Extract the [x, y] coordinate from the center of the cell holding the provided text.  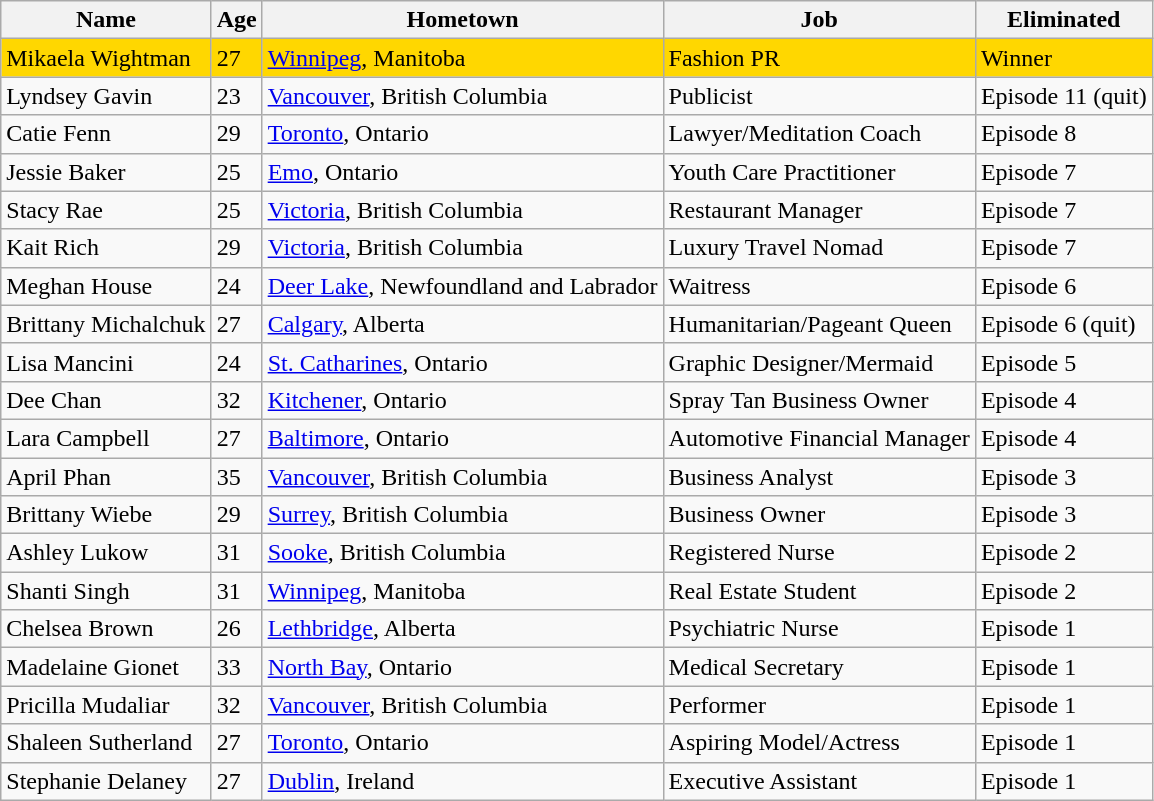
Episode 5 [1064, 362]
Madelaine Gionet [106, 667]
Real Estate Student [819, 591]
35 [236, 477]
Jessie Baker [106, 172]
Meghan House [106, 286]
Registered Nurse [819, 553]
Surrey, British Columbia [462, 515]
Dublin, Ireland [462, 781]
Calgary, Alberta [462, 324]
Lethbridge, Alberta [462, 629]
Aspiring Model/Actress [819, 743]
Lisa Mancini [106, 362]
Hometown [462, 20]
Business Analyst [819, 477]
Pricilla Mudaliar [106, 705]
Episode 6 (quit) [1064, 324]
Psychiatric Nurse [819, 629]
Chelsea Brown [106, 629]
Stephanie Delaney [106, 781]
Business Owner [819, 515]
Fashion PR [819, 58]
Shaleen Sutherland [106, 743]
Winner [1064, 58]
Stacy Rae [106, 210]
Kait Rich [106, 248]
Lawyer/Meditation Coach [819, 134]
Medical Secretary [819, 667]
Restaurant Manager [819, 210]
Dee Chan [106, 400]
Kitchener, Ontario [462, 400]
Automotive Financial Manager [819, 438]
Performer [819, 705]
St. Catharines, Ontario [462, 362]
Publicist [819, 96]
Graphic Designer/Mermaid [819, 362]
Luxury Travel Nomad [819, 248]
Brittany Michalchuk [106, 324]
Shanti Singh [106, 591]
Emo, Ontario [462, 172]
Episode 8 [1064, 134]
33 [236, 667]
April Phan [106, 477]
Baltimore, Ontario [462, 438]
Job [819, 20]
Executive Assistant [819, 781]
Waitress [819, 286]
Humanitarian/Pageant Queen [819, 324]
Brittany Wiebe [106, 515]
Youth Care Practitioner [819, 172]
Ashley Lukow [106, 553]
Sooke, British Columbia [462, 553]
Eliminated [1064, 20]
Lara Campbell [106, 438]
Deer Lake, Newfoundland and Labrador [462, 286]
Mikaela Wightman [106, 58]
23 [236, 96]
Age [236, 20]
26 [236, 629]
Episode 11 (quit) [1064, 96]
Name [106, 20]
North Bay, Ontario [462, 667]
Episode 6 [1064, 286]
Catie Fenn [106, 134]
Lyndsey Gavin [106, 96]
Spray Tan Business Owner [819, 400]
